Return the [x, y] coordinate for the center point of the cell that contains the specified text.  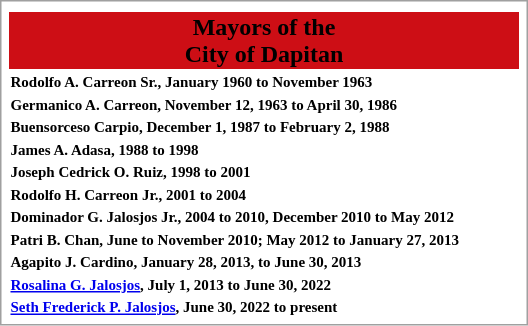
Dominador G. Jalosjos Jr., 2004 to 2010, December 2010 to May 2012 [264, 217]
Rosalina G. Jalosjos, July 1, 2013 to June 30, 2022 [264, 284]
Agapito J. Cardino, January 28, 2013, to June 30, 2013 [264, 262]
Buensorceso Carpio, December 1, 1987 to February 2, 1988 [264, 127]
James A. Adasa, 1988 to 1998 [264, 150]
Seth Frederick P. Jalosjos, June 30, 2022 to present [264, 307]
Rodolfo H. Carreon Jr., 2001 to 2004 [264, 194]
Germanico A. Carreon, November 12, 1963 to April 30, 1986 [264, 104]
Patri B. Chan, June to November 2010; May 2012 to January 27, 2013 [264, 240]
Rodolfo A. Carreon Sr., January 1960 to November 1963 [264, 82]
Joseph Cedrick O. Ruiz, 1998 to 2001 [264, 172]
Mayors of the City of Dapitan [264, 40]
